Extract the (X, Y) coordinate from the center of the cell holding the provided text.  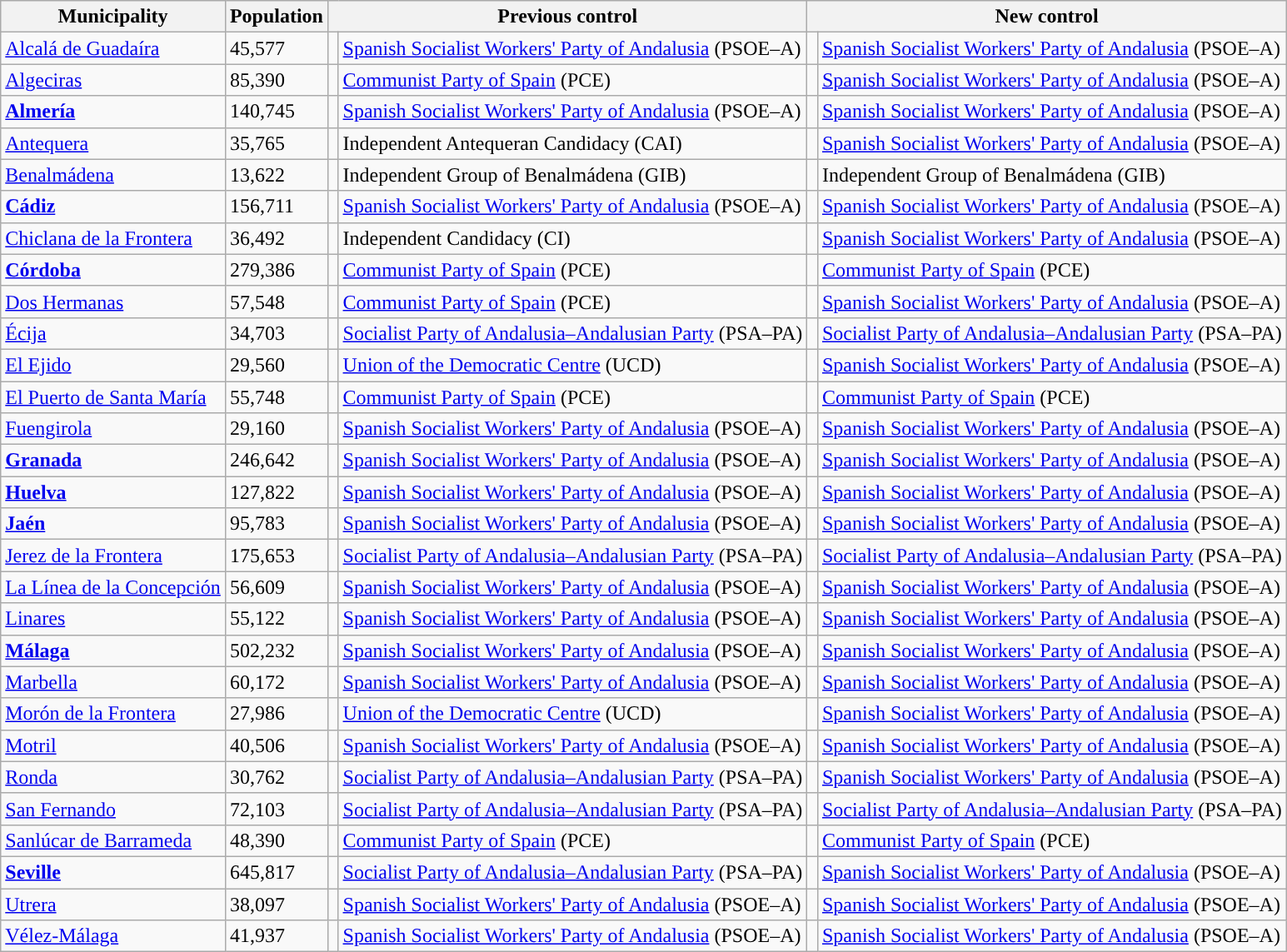
Previous control (566, 17)
Antequera (113, 143)
45,577 (277, 48)
Jaén (113, 524)
48,390 (277, 840)
36,492 (277, 238)
Morón de la Frontera (113, 714)
38,097 (277, 904)
645,817 (277, 872)
Córdoba (113, 270)
Vélez-Málaga (113, 936)
Algeciras (113, 80)
502,232 (277, 650)
29,560 (277, 365)
175,653 (277, 556)
Chiclana de la Frontera (113, 238)
140,745 (277, 112)
156,711 (277, 207)
Motril (113, 745)
246,642 (277, 461)
Málaga (113, 650)
Dos Hermanas (113, 302)
San Fernando (113, 809)
56,609 (277, 587)
Marbella (113, 682)
El Ejido (113, 365)
27,986 (277, 714)
Ronda (113, 777)
127,822 (277, 492)
Independent Antequeran Candidacy (CAI) (573, 143)
57,548 (277, 302)
41,937 (277, 936)
55,122 (277, 619)
Independent Candidacy (CI) (573, 238)
35,765 (277, 143)
Cádiz (113, 207)
Benalmádena (113, 175)
Utrera (113, 904)
Granada (113, 461)
Jerez de la Frontera (113, 556)
40,506 (277, 745)
13,622 (277, 175)
Alcalá de Guadaíra (113, 48)
New control (1046, 17)
30,762 (277, 777)
Population (277, 17)
Seville (113, 872)
La Línea de la Concepción (113, 587)
29,160 (277, 429)
55,748 (277, 397)
95,783 (277, 524)
El Puerto de Santa María (113, 397)
Municipality (113, 17)
60,172 (277, 682)
Fuengirola (113, 429)
Écija (113, 333)
279,386 (277, 270)
85,390 (277, 80)
Sanlúcar de Barrameda (113, 840)
34,703 (277, 333)
Linares (113, 619)
Huelva (113, 492)
Almería (113, 112)
72,103 (277, 809)
